Locate the cell with the specified text and output its (x, y) center coordinate. 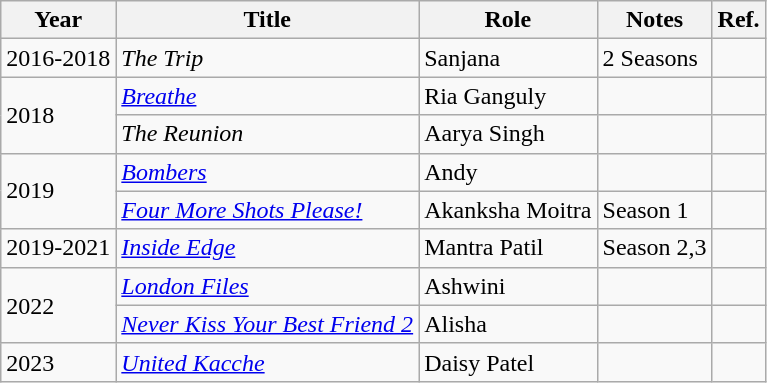
Never Kiss Your Best Friend 2 (268, 324)
Mantra Patil (508, 248)
Season 2,3 (654, 248)
Role (508, 20)
Year (58, 20)
Breathe (268, 96)
Akanksha Moitra (508, 210)
2023 (58, 362)
The Trip (268, 58)
London Files (268, 286)
Daisy Patel (508, 362)
2019 (58, 191)
Inside Edge (268, 248)
2022 (58, 305)
Sanjana (508, 58)
2018 (58, 115)
Andy (508, 172)
Alisha (508, 324)
Aarya Singh (508, 134)
2 Seasons (654, 58)
Four More Shots Please! (268, 210)
Season 1 (654, 210)
Title (268, 20)
Notes (654, 20)
2019-2021 (58, 248)
Ria Ganguly (508, 96)
United Kacche (268, 362)
Bombers (268, 172)
Ashwini (508, 286)
2016-2018 (58, 58)
Ref. (738, 20)
The Reunion (268, 134)
